Search for the cell housing the specified text and yield its [x, y] center coordinate. 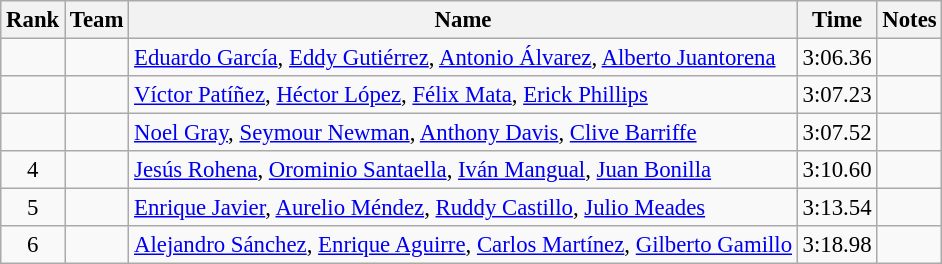
Name [464, 20]
Víctor Patíñez, Héctor López, Félix Mata, Erick Phillips [464, 95]
Enrique Javier, Aurelio Méndez, Ruddy Castillo, Julio Meades [464, 208]
5 [33, 208]
3:13.54 [837, 208]
4 [33, 170]
Time [837, 20]
3:07.52 [837, 133]
Notes [910, 20]
Jesús Rohena, Orominio Santaella, Iván Mangual, Juan Bonilla [464, 170]
Rank [33, 20]
Noel Gray, Seymour Newman, Anthony Davis, Clive Barriffe [464, 133]
3:18.98 [837, 245]
Alejandro Sánchez, Enrique Aguirre, Carlos Martínez, Gilberto Gamillo [464, 245]
3:06.36 [837, 58]
3:10.60 [837, 170]
Team [97, 20]
6 [33, 245]
3:07.23 [837, 95]
Eduardo García, Eddy Gutiérrez, Antonio Álvarez, Alberto Juantorena [464, 58]
